Find where the given text appears and provide that cell's center as (x, y) coordinate. 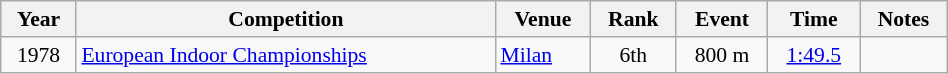
Time (814, 19)
800 m (722, 55)
Venue (542, 19)
Rank (633, 19)
Notes (904, 19)
Competition (286, 19)
European Indoor Championships (286, 55)
Milan (542, 55)
6th (633, 55)
Event (722, 19)
1:49.5 (814, 55)
1978 (39, 55)
Year (39, 19)
